Pinpoint the cell where the given text exists, returning its (X, Y) midpoint coordinate. 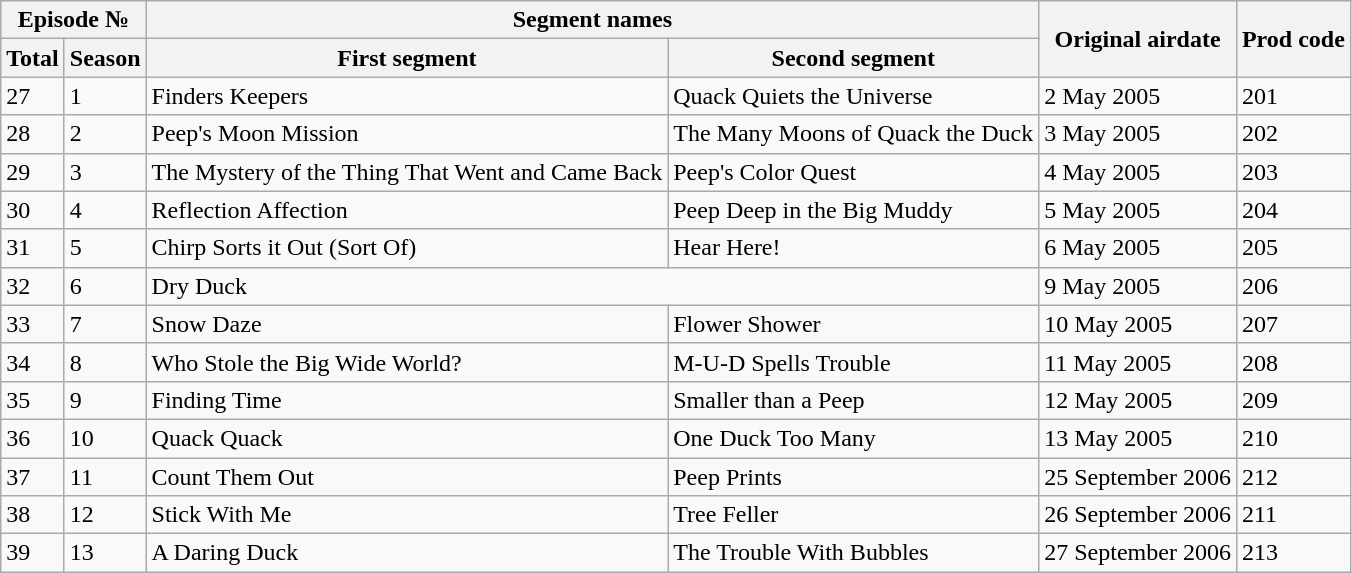
202 (1293, 134)
213 (1293, 553)
Finding Time (407, 400)
Reflection Affection (407, 210)
36 (33, 438)
37 (33, 477)
6 May 2005 (1138, 248)
Flower Shower (854, 324)
207 (1293, 324)
M-U-D Spells Trouble (854, 362)
8 (105, 362)
Hear Here! (854, 248)
1 (105, 96)
Who Stole the Big Wide World? (407, 362)
10 May 2005 (1138, 324)
209 (1293, 400)
205 (1293, 248)
6 (105, 286)
Finders Keepers (407, 96)
One Duck Too Many (854, 438)
11 (105, 477)
10 (105, 438)
Season (105, 58)
9 May 2005 (1138, 286)
Peep's Color Quest (854, 172)
208 (1293, 362)
38 (33, 515)
29 (33, 172)
The Trouble With Bubbles (854, 553)
210 (1293, 438)
32 (33, 286)
12 May 2005 (1138, 400)
Count Them Out (407, 477)
First segment (407, 58)
2 (105, 134)
204 (1293, 210)
Quack Quiets the Universe (854, 96)
203 (1293, 172)
7 (105, 324)
4 (105, 210)
2 May 2005 (1138, 96)
4 May 2005 (1138, 172)
30 (33, 210)
212 (1293, 477)
Tree Feller (854, 515)
Total (33, 58)
33 (33, 324)
5 (105, 248)
211 (1293, 515)
Dry Duck (592, 286)
13 (105, 553)
3 May 2005 (1138, 134)
Quack Quack (407, 438)
201 (1293, 96)
27 (33, 96)
Second segment (854, 58)
35 (33, 400)
9 (105, 400)
39 (33, 553)
5 May 2005 (1138, 210)
28 (33, 134)
Snow Daze (407, 324)
Original airdate (1138, 39)
Peep Deep in the Big Muddy (854, 210)
Peep's Moon Mission (407, 134)
3 (105, 172)
12 (105, 515)
27 September 2006 (1138, 553)
Episode № (74, 20)
206 (1293, 286)
A Daring Duck (407, 553)
Smaller than a Peep (854, 400)
26 September 2006 (1138, 515)
Stick With Me (407, 515)
13 May 2005 (1138, 438)
Prod code (1293, 39)
31 (33, 248)
Peep Prints (854, 477)
The Many Moons of Quack the Duck (854, 134)
Chirp Sorts it Out (Sort Of) (407, 248)
Segment names (592, 20)
11 May 2005 (1138, 362)
The Mystery of the Thing That Went and Came Back (407, 172)
34 (33, 362)
25 September 2006 (1138, 477)
